Return [X, Y] of the center of cell containing provided text 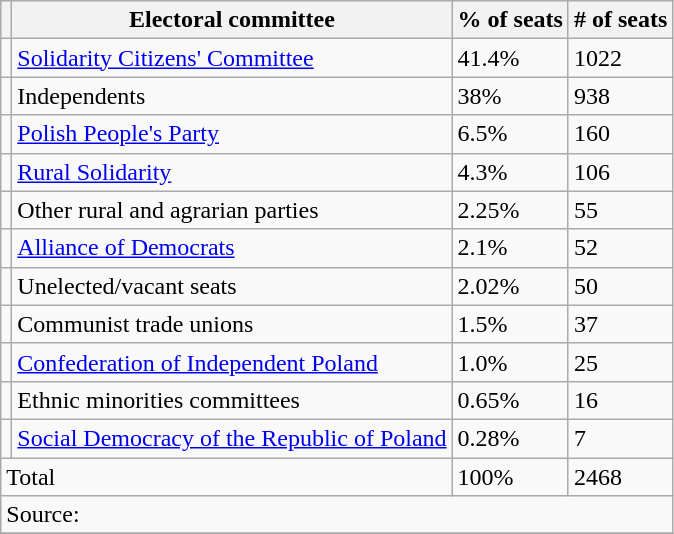
7 [620, 438]
Independents [232, 96]
2468 [620, 477]
Solidarity Citizens' Committee [232, 58]
Rural Solidarity [232, 172]
2.1% [510, 248]
Total [226, 477]
2.02% [510, 286]
Polish People's Party [232, 134]
% of seats [510, 20]
Electoral committee [232, 20]
52 [620, 248]
41.4% [510, 58]
55 [620, 210]
Alliance of Democrats [232, 248]
2.25% [510, 210]
160 [620, 134]
1.5% [510, 324]
16 [620, 400]
Other rural and agrarian parties [232, 210]
106 [620, 172]
25 [620, 362]
50 [620, 286]
6.5% [510, 134]
1.0% [510, 362]
0.65% [510, 400]
100% [510, 477]
938 [620, 96]
Source: [337, 515]
Social Democracy of the Republic of Poland [232, 438]
37 [620, 324]
Ethnic minorities committees [232, 400]
# of seats [620, 20]
4.3% [510, 172]
0.28% [510, 438]
Unelected/vacant seats [232, 286]
38% [510, 96]
Communist trade unions [232, 324]
Confederation of Independent Poland [232, 362]
1022 [620, 58]
